Detect which cell encompasses the target text, then output its [X, Y] center coordinate. 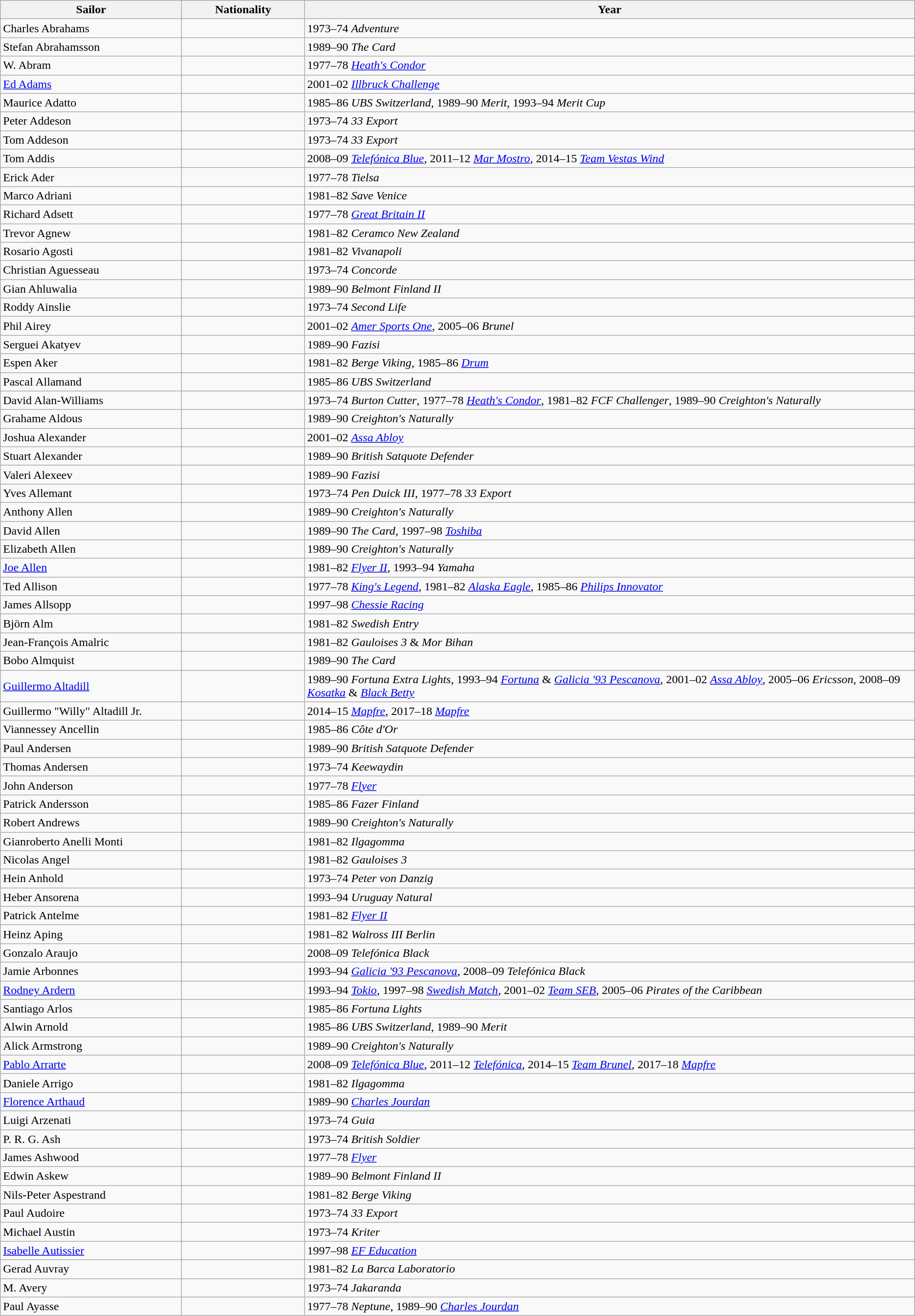
P. R. G. Ash [91, 1139]
Thomas Andersen [91, 767]
2001–02 Illbruck Challenge [610, 84]
2008–09 Telefónica Blue, 2011–12 Mar Mostro, 2014–15 Team Vestas Wind [610, 158]
1985–86 UBS Switzerland, 1989–90 Merit [610, 1027]
1973–74 British Soldier [610, 1139]
Jean-François Amalric [91, 642]
Santiago Arlos [91, 1009]
Rodney Ardern [91, 990]
Charles Abrahams [91, 28]
Peter Addeson [91, 121]
W. Abram [91, 65]
1973–74 Adventure [610, 28]
1973–74 Peter von Danzig [610, 879]
Year [610, 10]
1997–98 EF Education [610, 1251]
1989–90 The Card, 1997–98 Toshiba [610, 530]
Erick Ader [91, 177]
1989–90 Fortuna Extra Lights, 1993–94 Fortuna & Galicia '93 Pescanova, 2001–02 Assa Abloy, 2005–06 Ericsson, 2008–09 Kosatka & Black Betty [610, 686]
Alick Armstrong [91, 1046]
Gonzalo Araujo [91, 953]
Pablo Arrarte [91, 1064]
Grahame Aldous [91, 419]
1973–74 Guia [610, 1120]
Paul Ayasse [91, 1306]
1981–82 Berge Viking, 1985–86 Drum [610, 363]
1985–86 Fortuna Lights [610, 1009]
Elizabeth Allen [91, 549]
1973–74 Jakaranda [610, 1288]
1993–94 Uruguay Natural [610, 897]
1993–94 Galicia '93 Pescanova, 2008–09 Telefónica Black [610, 971]
1973–74 Kriter [610, 1232]
Ed Adams [91, 84]
1973–74 Second Life [610, 307]
Paul Andersen [91, 748]
1989–90 Charles Jourdan [610, 1101]
1981–82 Swedish Entry [610, 624]
2008–09 Telefónica Black [610, 953]
Serguei Akatyev [91, 345]
Sailor [91, 10]
Guillermo "Willy" Altadill Jr. [91, 711]
Luigi Arzenati [91, 1120]
1985–86 Côte d'Or [610, 730]
Alwin Arnold [91, 1027]
Gian Ahluwalia [91, 289]
Guillermo Altadill [91, 686]
Daniele Arrigo [91, 1083]
1977–78 Great Britain II [610, 214]
1977–78 Tielsa [610, 177]
Ted Allison [91, 586]
1981–82 La Barca Laboratorio [610, 1269]
1973–74 Keewaydin [610, 767]
Isabelle Autissier [91, 1251]
Paul Audoire [91, 1213]
James Allsopp [91, 605]
1981–82 Berge Viking [610, 1195]
Tom Addis [91, 158]
Jamie Arbonnes [91, 971]
Nils-Peter Aspestrand [91, 1195]
1981–82 Gauloises 3 & Mor Bihan [610, 642]
1997–98 Chessie Racing [610, 605]
Rosario Agosti [91, 252]
Viannessey Ancellin [91, 730]
Trevor Agnew [91, 233]
Pascal Allamand [91, 382]
Yves Allemant [91, 493]
Joe Allen [91, 568]
Patrick Antelme [91, 916]
1981–82 Flyer II, 1993–94 Yamaha [610, 568]
Stefan Abrahamsson [91, 47]
Anthony Allen [91, 512]
Joshua Alexander [91, 437]
M. Avery [91, 1288]
1985–86 UBS Switzerland [610, 382]
Heinz Aping [91, 934]
1973–74 Concorde [610, 270]
Marco Adriani [91, 195]
2014–15 Mapfre, 2017–18 Mapfre [610, 711]
Bobo Almquist [91, 661]
1981–82 Walross III Berlin [610, 934]
Roddy Ainslie [91, 307]
John Anderson [91, 785]
Tom Addeson [91, 140]
1981–82 Ceramco New Zealand [610, 233]
1973–74 Burton Cutter, 1977–78 Heath's Condor, 1981–82 FCF Challenger, 1989–90 Creighton's Naturally [610, 400]
Hein Anhold [91, 879]
Nicolas Angel [91, 860]
1977–78 King's Legend, 1981–82 Alaska Eagle, 1985–86 Philips Innovator [610, 586]
Heber Ansorena [91, 897]
Gianroberto Anelli Monti [91, 841]
Edwin Askew [91, 1176]
Florence Arthaud [91, 1101]
Espen Aker [91, 363]
David Alan-Williams [91, 400]
Stuart Alexander [91, 456]
1981–82 Save Venice [610, 195]
Nationality [243, 10]
Richard Adsett [91, 214]
Maurice Adatto [91, 103]
Patrick Andersson [91, 804]
1977–78 Heath's Condor [610, 65]
1973–74 Pen Duick III, 1977–78 33 Export [610, 493]
1981–82 Gauloises 3 [610, 860]
Gerad Auvray [91, 1269]
1985–86 Fazer Finland [610, 804]
Björn Alm [91, 624]
1981–82 Vivanapoli [610, 252]
2001–02 Assa Abloy [610, 437]
Christian Aguesseau [91, 270]
David Allen [91, 530]
Michael Austin [91, 1232]
2008–09 Telefónica Blue, 2011–12 Telefónica, 2014–15 Team Brunel, 2017–18 Mapfre [610, 1064]
Phil Airey [91, 326]
James Ashwood [91, 1158]
Robert Andrews [91, 822]
Valeri Alexeev [91, 475]
1985–86 UBS Switzerland, 1989–90 Merit, 1993–94 Merit Cup [610, 103]
1977–78 Neptune, 1989–90 Charles Jourdan [610, 1306]
2001–02 Amer Sports One, 2005–06 Brunel [610, 326]
1993–94 Tokio, 1997–98 Swedish Match, 2001–02 Team SEB, 2005–06 Pirates of the Caribbean [610, 990]
1981–82 Flyer II [610, 916]
